Search for the cell housing the specified text and yield its (X, Y) center coordinate. 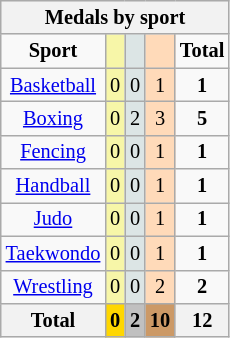
Medals by sport (115, 17)
Taekwondo (54, 253)
Judo (54, 219)
Sport (54, 51)
10 (160, 320)
12 (202, 320)
Wrestling (54, 287)
Handball (54, 186)
Boxing (54, 118)
Fencing (54, 152)
5 (202, 118)
Basketball (54, 85)
3 (160, 118)
